Search for the cell housing the specified text and yield its (x, y) center coordinate. 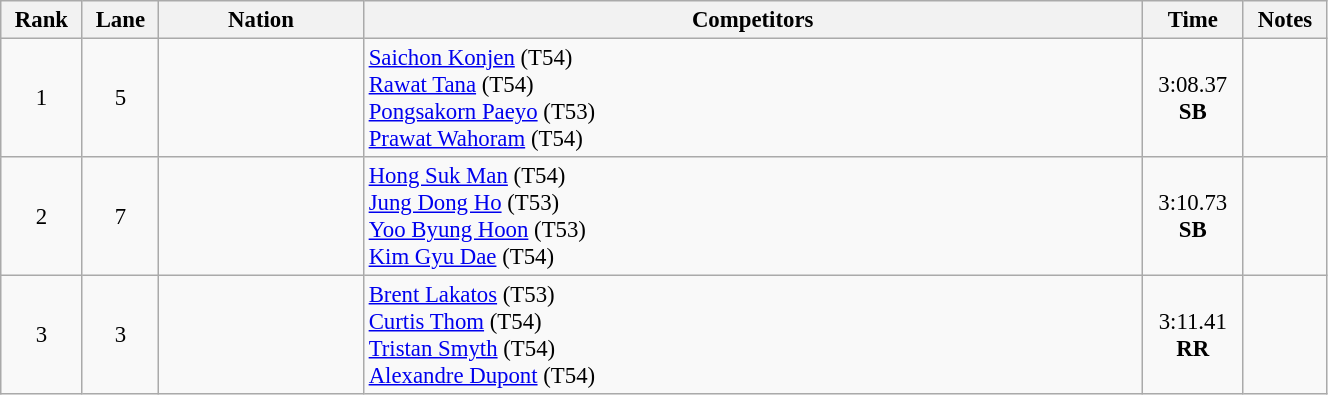
3:08.37 SB (1192, 98)
Rank (42, 20)
Competitors (752, 20)
3:10.73 SB (1192, 216)
Notes (1284, 20)
Brent Lakatos (T53)Curtis Thom (T54)Tristan Smyth (T54)Alexandre Dupont (T54) (752, 336)
5 (120, 98)
3:11.41 RR (1192, 336)
Saichon Konjen (T54)Rawat Tana (T54)Pongsakorn Paeyo (T53)Prawat Wahoram (T54) (752, 98)
Hong Suk Man (T54)Jung Dong Ho (T53)Yoo Byung Hoon (T53)Kim Gyu Dae (T54) (752, 216)
Lane (120, 20)
7 (120, 216)
Time (1192, 20)
Nation (262, 20)
1 (42, 98)
2 (42, 216)
